Find where the given text appears and provide that cell's center as (X, Y) coordinate. 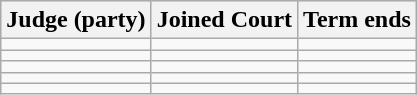
Joined Court (224, 20)
Term ends (358, 20)
Judge (party) (76, 20)
